Output the [x, y] coordinate of the center of the cell containing the given text.  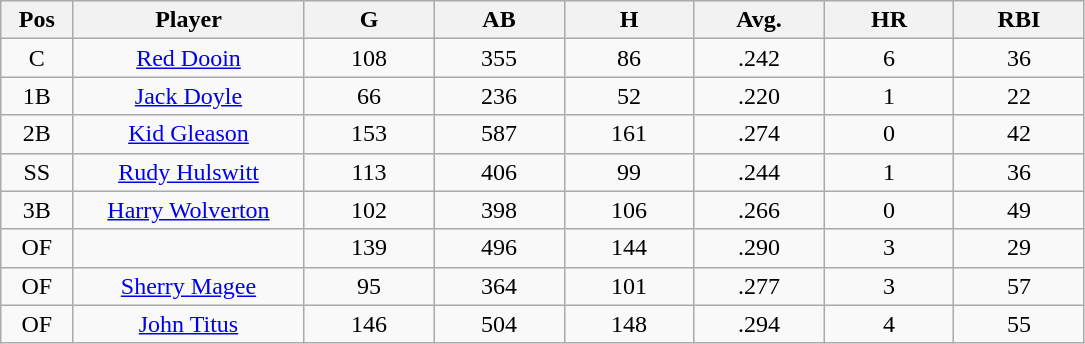
.244 [759, 172]
.277 [759, 286]
102 [369, 210]
148 [629, 324]
AB [499, 20]
Player [188, 20]
.220 [759, 96]
Pos [37, 20]
Rudy Hulswitt [188, 172]
86 [629, 58]
3B [37, 210]
22 [1019, 96]
.290 [759, 248]
108 [369, 58]
42 [1019, 134]
406 [499, 172]
Harry Wolverton [188, 210]
John Titus [188, 324]
Red Dooin [188, 58]
29 [1019, 248]
.266 [759, 210]
6 [889, 58]
99 [629, 172]
146 [369, 324]
236 [499, 96]
.274 [759, 134]
55 [1019, 324]
139 [369, 248]
95 [369, 286]
4 [889, 324]
106 [629, 210]
144 [629, 248]
101 [629, 286]
364 [499, 286]
66 [369, 96]
496 [499, 248]
Kid Gleason [188, 134]
355 [499, 58]
504 [499, 324]
57 [1019, 286]
C [37, 58]
153 [369, 134]
HR [889, 20]
49 [1019, 210]
Avg. [759, 20]
1B [37, 96]
H [629, 20]
.294 [759, 324]
G [369, 20]
2B [37, 134]
SS [37, 172]
RBI [1019, 20]
Sherry Magee [188, 286]
398 [499, 210]
.242 [759, 58]
587 [499, 134]
113 [369, 172]
52 [629, 96]
Jack Doyle [188, 96]
161 [629, 134]
